Return the (X, Y) coordinate for the center point of the cell that contains the specified text.  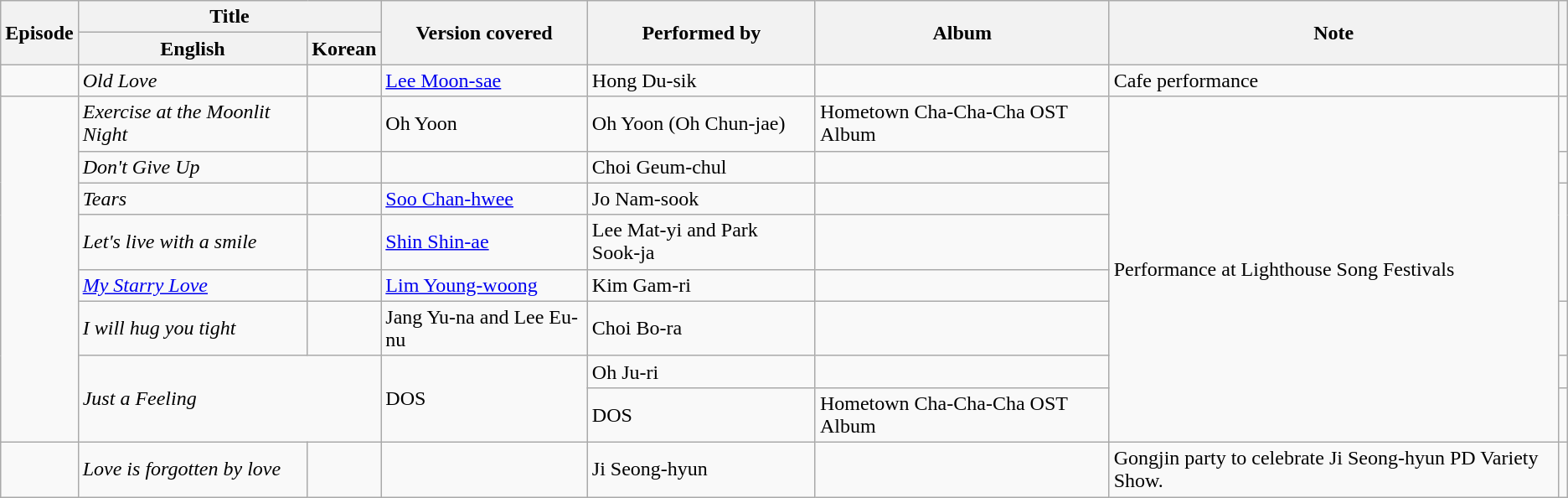
Korean (344, 49)
Ji Seong-hyun (701, 469)
Oh Ju-ri (701, 371)
Jang Yu-na and Lee Eu-nu (484, 329)
Love is forgotten by love (193, 469)
Oh Yoon (484, 124)
Cafe performance (1333, 80)
Episode (39, 33)
Oh Yoon (Oh Chun-jae) (701, 124)
Lee Mat-yi and Park Sook-ja (701, 241)
Album (962, 33)
Old Love (193, 80)
Shin Shin-ae (484, 241)
Performance at Lighthouse Song Festivals (1333, 269)
Tears (193, 199)
Performed by (701, 33)
Let's live with a smile (193, 241)
Hong Du-sik (701, 80)
Title (230, 17)
My Starry Love (193, 285)
Don't Give Up (193, 167)
Version covered (484, 33)
I will hug you tight (193, 329)
Jo Nam-sook (701, 199)
Choi Geum-chul (701, 167)
Exercise at the Moonlit Night (193, 124)
Gongjin party to celebrate Ji Seong-hyun PD Variety Show. (1333, 469)
Choi Bo-ra (701, 329)
Just a Feeling (230, 399)
Lim Young-woong (484, 285)
Soo Chan-hwee (484, 199)
Lee Moon-sae (484, 80)
Kim Gam-ri (701, 285)
English (193, 49)
Note (1333, 33)
